Identify which cell holds the provided text, then report its (x, y) central coordinate. 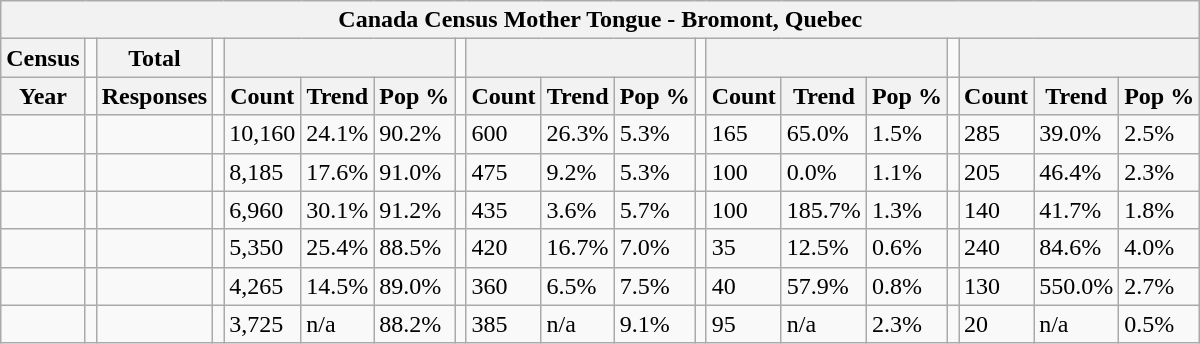
285 (996, 134)
1.8% (1160, 210)
39.0% (1076, 134)
14.5% (338, 286)
30.1% (338, 210)
41.7% (1076, 210)
90.2% (414, 134)
Year (43, 96)
Total (154, 58)
1.1% (906, 172)
91.0% (414, 172)
6,960 (262, 210)
0.0% (824, 172)
17.6% (338, 172)
26.3% (578, 134)
3.6% (578, 210)
205 (996, 172)
84.6% (1076, 248)
9.1% (654, 324)
16.7% (578, 248)
46.4% (1076, 172)
385 (504, 324)
35 (744, 248)
40 (744, 286)
9.2% (578, 172)
89.0% (414, 286)
600 (504, 134)
4,265 (262, 286)
88.2% (414, 324)
0.5% (1160, 324)
95 (744, 324)
165 (744, 134)
24.1% (338, 134)
5,350 (262, 248)
Census (43, 58)
3,725 (262, 324)
12.5% (824, 248)
Responses (154, 96)
140 (996, 210)
91.2% (414, 210)
20 (996, 324)
420 (504, 248)
1.3% (906, 210)
2.7% (1160, 286)
130 (996, 286)
240 (996, 248)
8,185 (262, 172)
7.0% (654, 248)
475 (504, 172)
435 (504, 210)
360 (504, 286)
6.5% (578, 286)
2.5% (1160, 134)
0.6% (906, 248)
Canada Census Mother Tongue - Bromont, Quebec (600, 20)
57.9% (824, 286)
5.7% (654, 210)
65.0% (824, 134)
1.5% (906, 134)
25.4% (338, 248)
10,160 (262, 134)
4.0% (1160, 248)
88.5% (414, 248)
550.0% (1076, 286)
7.5% (654, 286)
0.8% (906, 286)
185.7% (824, 210)
